Capture the cell that displays the provided text and extract its [X, Y] central coordinate. 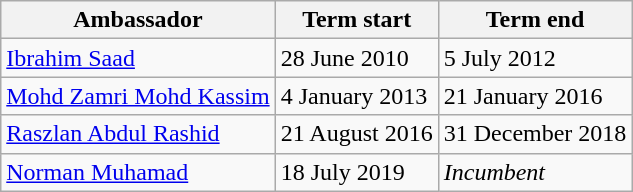
4 January 2013 [356, 96]
Term end [535, 20]
Raszlan Abdul Rashid [138, 134]
Mohd Zamri Mohd Kassim [138, 96]
31 December 2018 [535, 134]
21 August 2016 [356, 134]
Ambassador [138, 20]
Norman Muhamad [138, 172]
21 January 2016 [535, 96]
28 June 2010 [356, 58]
Term start [356, 20]
18 July 2019 [356, 172]
5 July 2012 [535, 58]
Incumbent [535, 172]
Ibrahim Saad [138, 58]
